Find where the given text appears and provide that cell's center as [X, Y] coordinate. 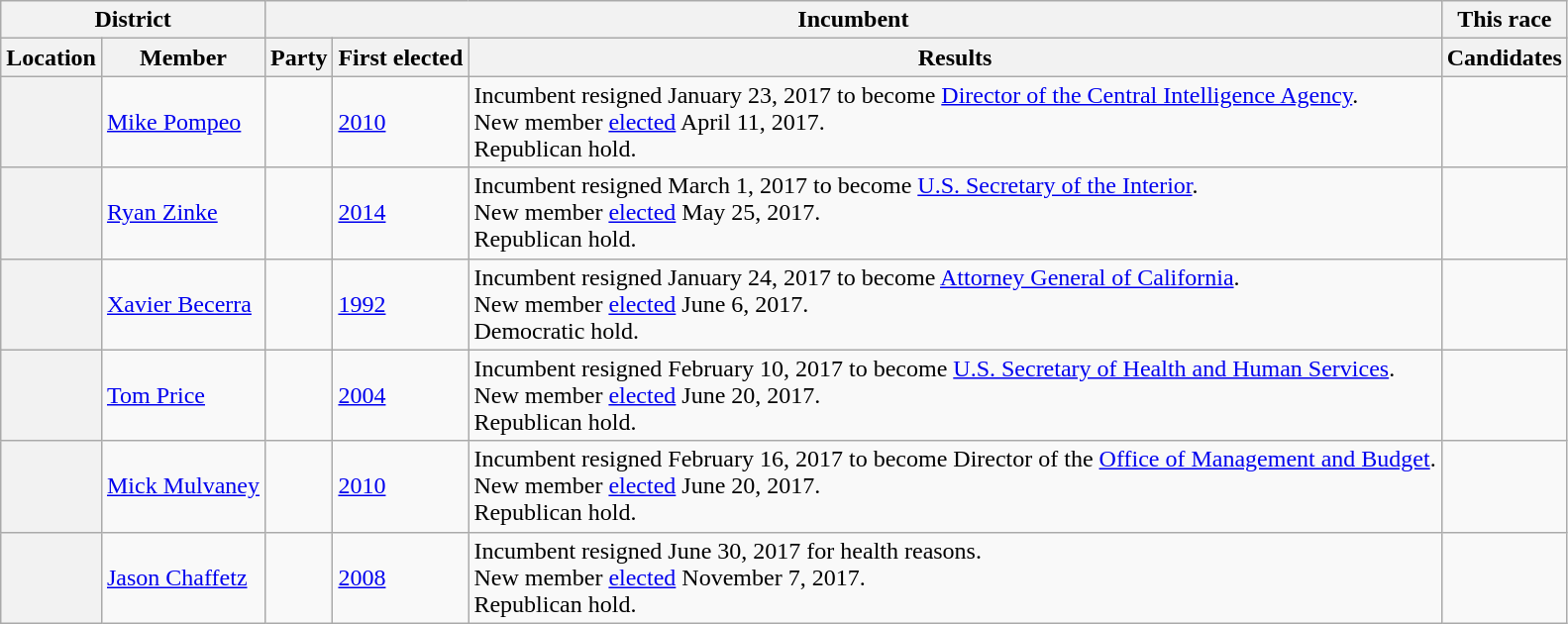
Mike Pompeo [182, 122]
Incumbent resigned March 1, 2017 to become U.S. Secretary of the Interior.New member elected May 25, 2017.Republican hold. [955, 213]
Incumbent resigned June 30, 2017 for health reasons.New member elected November 7, 2017.Republican hold. [955, 577]
Incumbent [854, 20]
Mick Mulvaney [182, 486]
First elected [400, 57]
Party [299, 57]
Ryan Zinke [182, 213]
2004 [400, 395]
Incumbent resigned January 24, 2017 to become Attorney General of California.New member elected June 6, 2017.Democratic hold. [955, 304]
Incumbent resigned February 10, 2017 to become U.S. Secretary of Health and Human Services.New member elected June 20, 2017.Republican hold. [955, 395]
2014 [400, 213]
District [133, 20]
Candidates [1504, 57]
2008 [400, 577]
Location [52, 57]
1992 [400, 304]
Incumbent resigned January 23, 2017 to become Director of the Central Intelligence Agency.New member elected April 11, 2017.Republican hold. [955, 122]
Jason Chaffetz [182, 577]
Xavier Becerra [182, 304]
Member [182, 57]
Results [955, 57]
Incumbent resigned February 16, 2017 to become Director of the Office of Management and Budget.New member elected June 20, 2017.Republican hold. [955, 486]
Tom Price [182, 395]
This race [1504, 20]
